Extract the [X, Y] coordinate from the center of the cell holding the provided text.  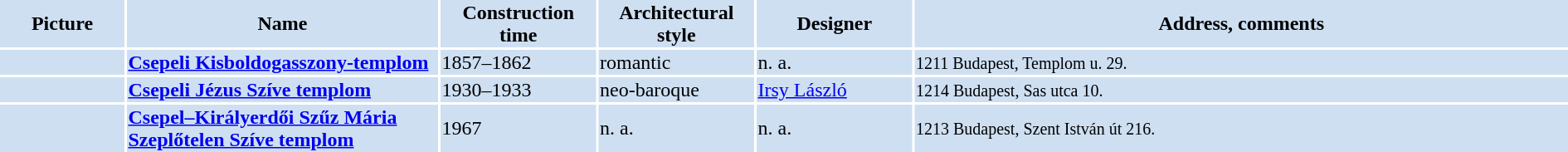
Picture [62, 23]
Name [282, 23]
Irsy László [835, 90]
romantic [677, 62]
Csepel–Királyerdői Szűz Mária Szeplőtelen Szíve templom [282, 128]
1857–1862 [519, 62]
1214 Budapest, Sas utca 10. [1241, 90]
Csepeli Jézus Szíve templom [282, 90]
1930–1933 [519, 90]
neo-baroque [677, 90]
1967 [519, 128]
Architectural style [677, 23]
Construction time [519, 23]
1213 Budapest, Szent István út 216. [1241, 128]
Designer [835, 23]
1211 Budapest, Templom u. 29. [1241, 62]
Csepeli Kisboldogasszony-templom [282, 62]
Address, comments [1241, 23]
